Return the (X, Y) coordinate for the center point of the cell that contains the specified text.  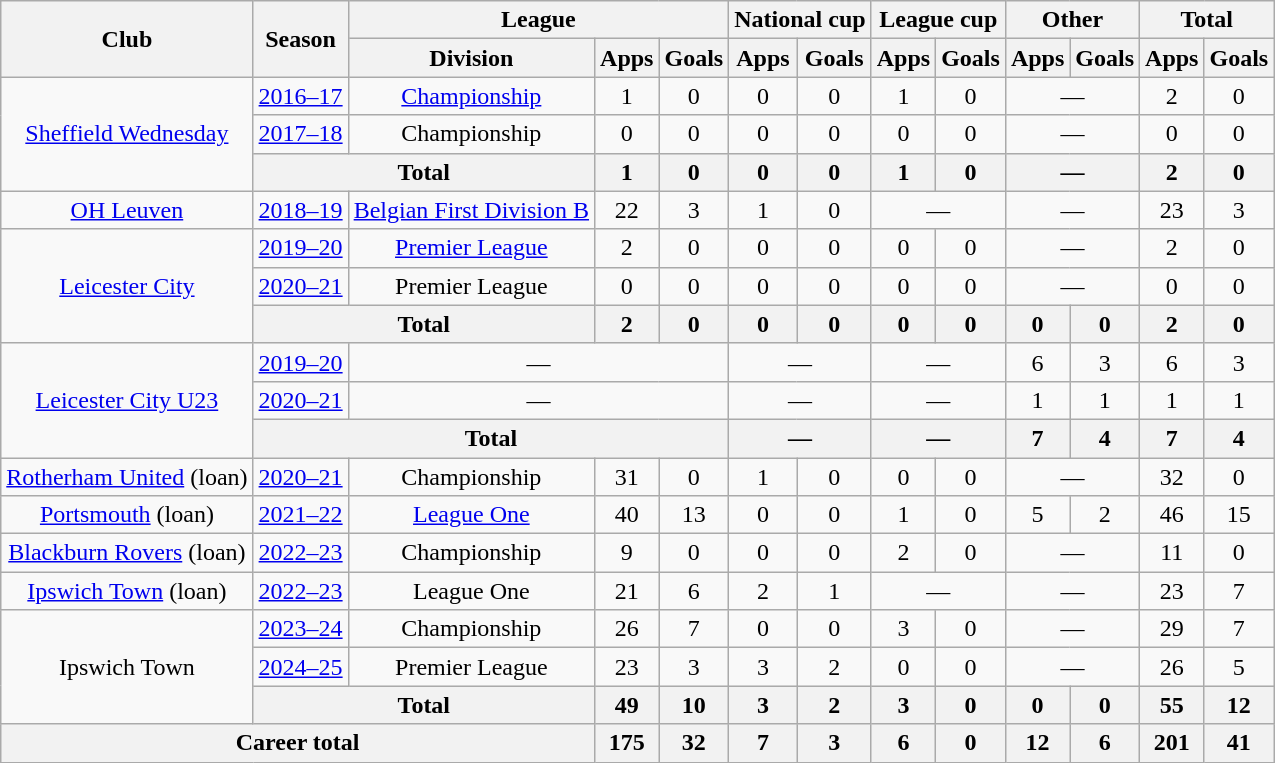
Other (1072, 20)
13 (694, 515)
10 (694, 705)
Rotherham United (loan) (127, 477)
Career total (298, 743)
21 (627, 591)
2017–18 (300, 134)
Ipswich Town (loan) (127, 591)
Leicester City (127, 286)
Leicester City U23 (127, 400)
2024–25 (300, 667)
49 (627, 705)
31 (627, 477)
National cup (800, 20)
2018–19 (300, 210)
2016–17 (300, 96)
Club (127, 39)
9 (627, 553)
Blackburn Rovers (loan) (127, 553)
Belgian First Division B (471, 210)
Ipswich Town (127, 667)
Sheffield Wednesday (127, 134)
29 (1172, 629)
2023–24 (300, 629)
League cup (938, 20)
OH Leuven (127, 210)
22 (627, 210)
41 (1239, 743)
Division (471, 58)
55 (1172, 705)
15 (1239, 515)
201 (1172, 743)
Season (300, 39)
46 (1172, 515)
40 (627, 515)
League (538, 20)
Portsmouth (loan) (127, 515)
2021–22 (300, 515)
175 (627, 743)
11 (1172, 553)
